Return the (X, Y) coordinate for the center point of the cell that contains the specified text.  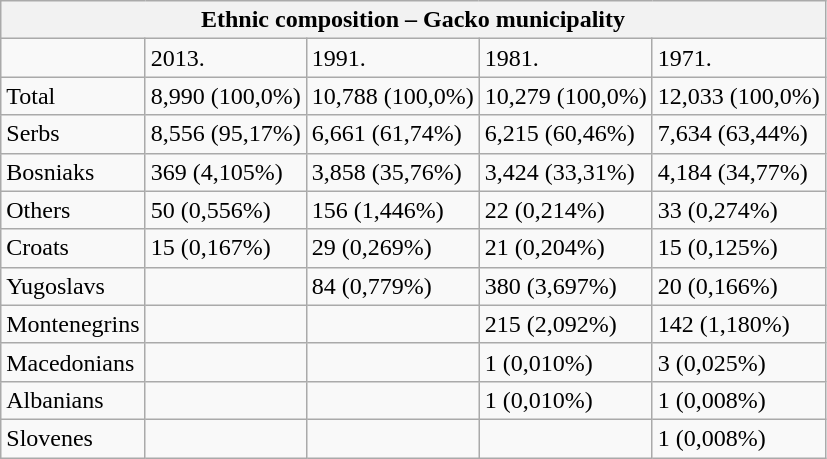
1991. (392, 58)
3,424 (33,31%) (566, 172)
Slovenes (73, 438)
2013. (226, 58)
Montenegrins (73, 324)
20 (0,166%) (738, 286)
12,033 (100,0%) (738, 96)
156 (1,446%) (392, 210)
380 (3,697%) (566, 286)
8,990 (100,0%) (226, 96)
33 (0,274%) (738, 210)
Others (73, 210)
8,556 (95,17%) (226, 134)
Croats (73, 248)
1971. (738, 58)
369 (4,105%) (226, 172)
22 (0,214%) (566, 210)
4,184 (34,77%) (738, 172)
Macedonians (73, 362)
84 (0,779%) (392, 286)
1981. (566, 58)
Bosniaks (73, 172)
Serbs (73, 134)
15 (0,167%) (226, 248)
Yugoslavs (73, 286)
Total (73, 96)
142 (1,180%) (738, 324)
29 (0,269%) (392, 248)
7,634 (63,44%) (738, 134)
6,215 (60,46%) (566, 134)
6,661 (61,74%) (392, 134)
215 (2,092%) (566, 324)
3,858 (35,76%) (392, 172)
10,279 (100,0%) (566, 96)
50 (0,556%) (226, 210)
15 (0,125%) (738, 248)
3 (0,025%) (738, 362)
21 (0,204%) (566, 248)
Albanians (73, 400)
Ethnic composition – Gacko municipality (414, 20)
10,788 (100,0%) (392, 96)
